Return [X, Y] of the center of cell containing provided text 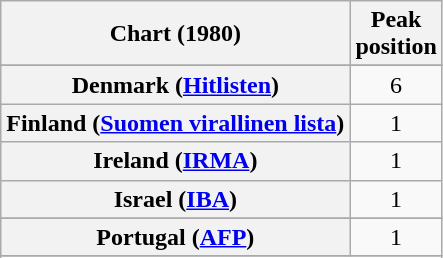
Ireland (IRMA) [176, 161]
Israel (IBA) [176, 199]
6 [396, 85]
Chart (1980) [176, 34]
Denmark (Hitlisten) [176, 85]
Portugal (AFP) [176, 237]
Finland (Suomen virallinen lista) [176, 123]
Peakposition [396, 34]
